Return (x, y) of the center of cell containing provided text 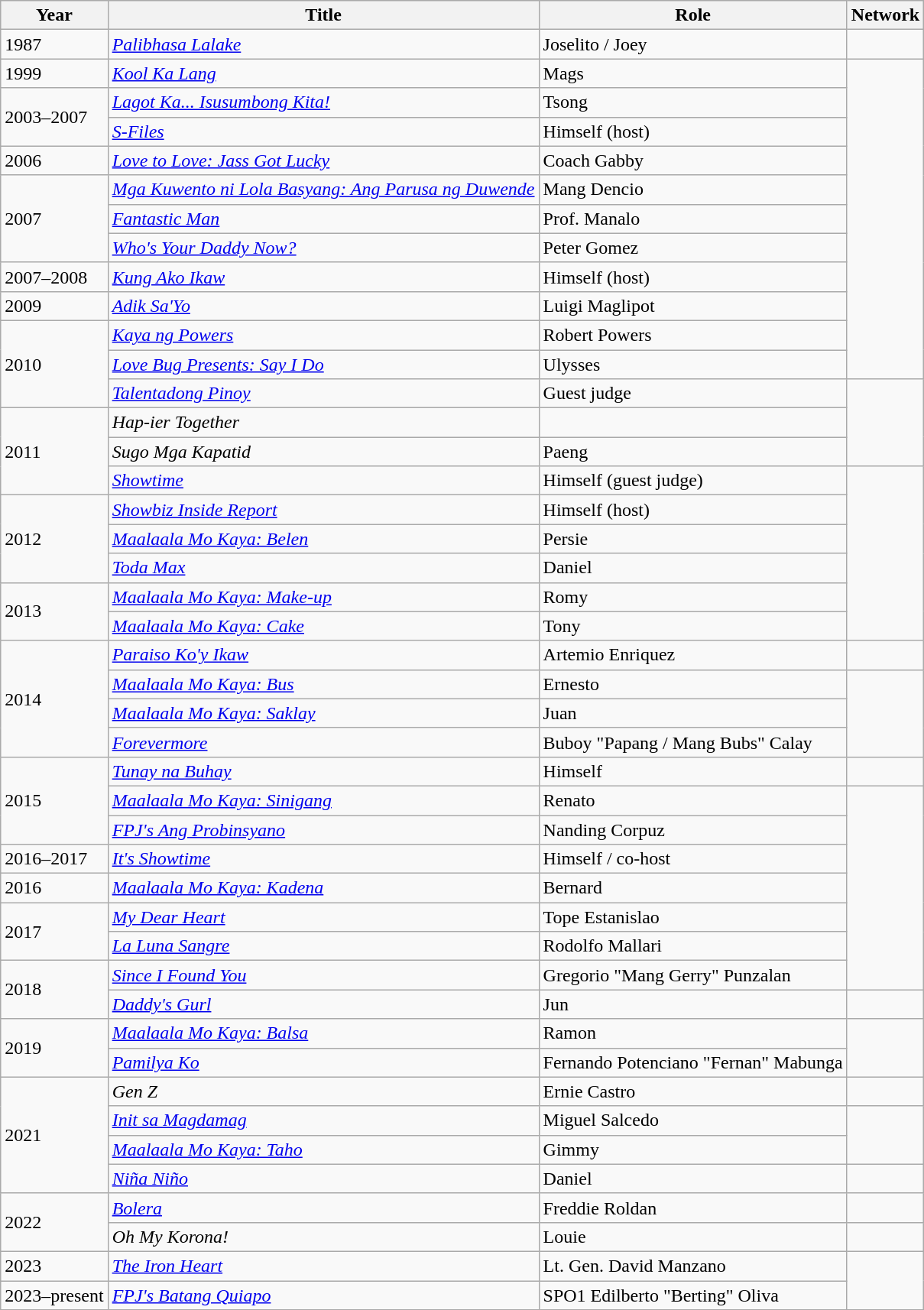
Who's Your Daddy Now? (323, 248)
2007 (54, 219)
Love to Love: Jass Got Lucky (323, 161)
Sugo Mga Kapatid (323, 452)
2022 (54, 1222)
Ernie Castro (692, 1091)
Paraiso Ko'y Ikaw (323, 655)
2013 (54, 611)
Kaya ng Powers (323, 335)
2003–2007 (54, 117)
2017 (54, 932)
Tony (692, 626)
Oh My Korona! (323, 1237)
Maalaala Mo Kaya: Sinigang (323, 800)
Peter Gomez (692, 248)
Adik Sa'Yo (323, 306)
Himself / co-host (692, 859)
Ramon (692, 1033)
2015 (54, 800)
Kung Ako Ikaw (323, 277)
Rodolfo Mallari (692, 946)
Himself (guest judge) (692, 481)
Hap-ier Together (323, 423)
SPO1 Edilberto "Berting" Oliva (692, 1295)
Lagot Ka... Isusumbong Kita! (323, 102)
2018 (54, 990)
Maalaala Mo Kaya: Kadena (323, 888)
Fernando Potenciano "Fernan" Mabunga (692, 1062)
1999 (54, 73)
Louie (692, 1237)
Mags (692, 73)
Tsong (692, 102)
Gen Z (323, 1091)
FPJ's Ang Probinsyano (323, 829)
It's Showtime (323, 859)
2023–present (54, 1295)
Nanding Corpuz (692, 829)
Mang Dencio (692, 190)
Gimmy (692, 1149)
Network (885, 15)
Tunay na Buhay (323, 771)
Mga Kuwento ni Lola Basyang: Ang Parusa ng Duwende (323, 190)
Maalaala Mo Kaya: Balsa (323, 1033)
Forevermore (323, 742)
2011 (54, 452)
2007–2008 (54, 277)
Bernard (692, 888)
Maalaala Mo Kaya: Belen (323, 539)
Talentadong Pinoy (323, 394)
Maalaala Mo Kaya: Make-up (323, 597)
Jun (692, 1004)
Init sa Magdamag (323, 1120)
Role (692, 15)
Buboy "Papang / Mang Bubs" Calay (692, 742)
S-Files (323, 131)
Palibhasa Lalake (323, 44)
1987 (54, 44)
Prof. Manalo (692, 219)
Showtime (323, 481)
Maalaala Mo Kaya: Bus (323, 684)
Bolera (323, 1208)
Fantastic Man (323, 219)
Juan (692, 713)
2014 (54, 699)
Freddie Roldan (692, 1208)
Himself (692, 771)
2006 (54, 161)
Pamilya Ko (323, 1062)
Joselito / Joey (692, 44)
2021 (54, 1135)
Coach Gabby (692, 161)
Kool Ka Lang (323, 73)
Title (323, 15)
FPJ's Batang Quiapo (323, 1295)
Since I Found You (323, 975)
Maalaala Mo Kaya: Saklay (323, 713)
Tope Estanislao (692, 917)
Artemio Enriquez (692, 655)
Paeng (692, 452)
Ernesto (692, 684)
Maalaala Mo Kaya: Cake (323, 626)
Renato (692, 800)
Maalaala Mo Kaya: Taho (323, 1149)
Ulysses (692, 365)
The Iron Heart (323, 1266)
2023 (54, 1266)
2010 (54, 364)
Niña Niño (323, 1179)
Guest judge (692, 394)
Daddy's Gurl (323, 1004)
Showbiz Inside Report (323, 510)
2012 (54, 539)
Lt. Gen. David Manzano (692, 1266)
Persie (692, 539)
Miguel Salcedo (692, 1120)
Love Bug Presents: Say I Do (323, 365)
My Dear Heart (323, 917)
Romy (692, 597)
2009 (54, 306)
2016 (54, 888)
2016–2017 (54, 859)
La Luna Sangre (323, 946)
Luigi Maglipot (692, 306)
2019 (54, 1048)
Robert Powers (692, 335)
Toda Max (323, 568)
Gregorio "Mang Gerry" Punzalan (692, 975)
Year (54, 15)
